Scan for the cell matching the given text and deliver its [x, y] coordinate at center. 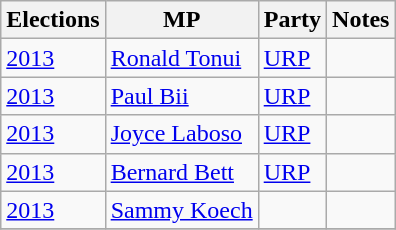
Party [292, 20]
MP [182, 20]
Ronald Tonui [182, 58]
Sammy Koech [182, 210]
Notes [361, 20]
Bernard Bett [182, 172]
Joyce Laboso [182, 134]
Paul Bii [182, 96]
Elections [53, 20]
